Capture the cell that displays the provided text and extract its [X, Y] central coordinate. 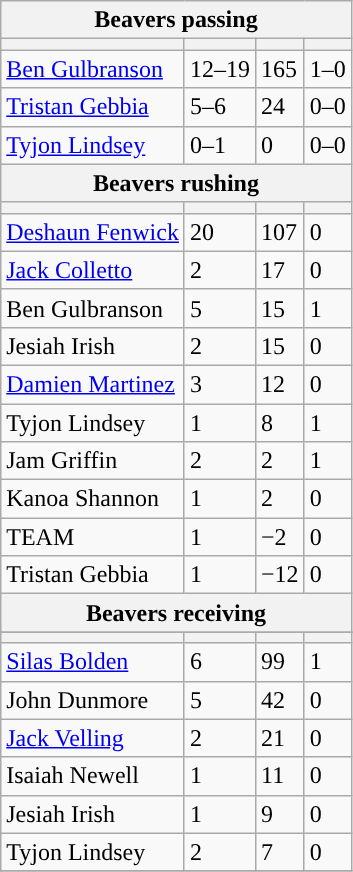
Jack Colletto [93, 270]
7 [280, 852]
Jam Griffin [93, 461]
Isaiah Newell [93, 776]
Damien Martinez [93, 384]
Jack Velling [93, 738]
5–6 [220, 107]
John Dunmore [93, 700]
24 [280, 107]
TEAM [93, 537]
107 [280, 232]
−2 [280, 537]
0–1 [220, 145]
6 [220, 662]
99 [280, 662]
Beavers rushing [176, 183]
21 [280, 738]
12 [280, 384]
12–19 [220, 69]
1–0 [328, 69]
Kanoa Shannon [93, 499]
−12 [280, 575]
9 [280, 814]
42 [280, 700]
Beavers passing [176, 20]
8 [280, 423]
Beavers receiving [176, 613]
11 [280, 776]
Silas Bolden [93, 662]
165 [280, 69]
Deshaun Fenwick [93, 232]
20 [220, 232]
3 [220, 384]
17 [280, 270]
